From the cell containing the given text, extract its center point as (x, y) coordinate. 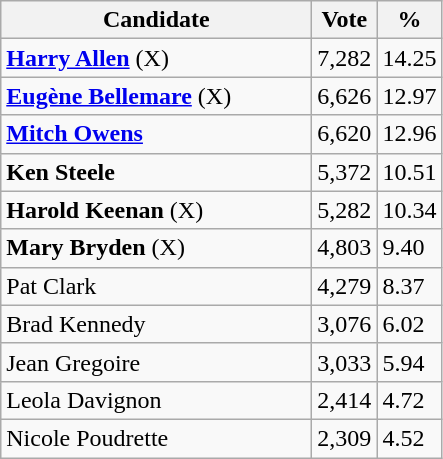
14.25 (410, 58)
Mitch Owens (156, 134)
3,076 (344, 324)
10.34 (410, 210)
Brad Kennedy (156, 324)
Harold Keenan (X) (156, 210)
4.52 (410, 438)
12.97 (410, 96)
Ken Steele (156, 172)
Pat Clark (156, 286)
Mary Bryden (X) (156, 248)
Leola Davignon (156, 400)
6,626 (344, 96)
4.72 (410, 400)
6.02 (410, 324)
10.51 (410, 172)
2,309 (344, 438)
5,372 (344, 172)
5,282 (344, 210)
9.40 (410, 248)
6,620 (344, 134)
Nicole Poudrette (156, 438)
4,279 (344, 286)
Jean Gregoire (156, 362)
4,803 (344, 248)
Vote (344, 20)
2,414 (344, 400)
7,282 (344, 58)
Harry Allen (X) (156, 58)
3,033 (344, 362)
12.96 (410, 134)
Eugène Bellemare (X) (156, 96)
5.94 (410, 362)
8.37 (410, 286)
% (410, 20)
Candidate (156, 20)
